Locate the cell with the specified text and output its [X, Y] center coordinate. 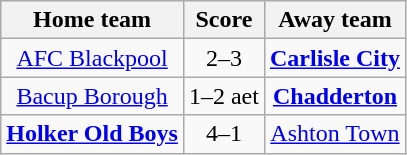
Ashton Town [334, 134]
2–3 [224, 58]
Carlisle City [334, 58]
Holker Old Boys [92, 134]
Bacup Borough [92, 96]
Away team [334, 20]
4–1 [224, 134]
AFC Blackpool [92, 58]
Chadderton [334, 96]
1–2 aet [224, 96]
Score [224, 20]
Home team [92, 20]
